Pinpoint the cell where the given text exists, returning its [x, y] midpoint coordinate. 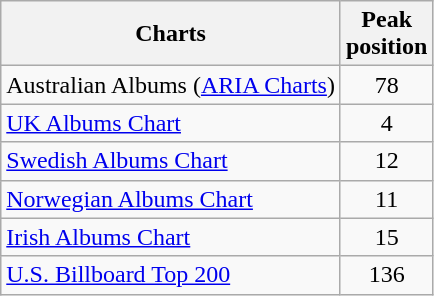
Australian Albums (ARIA Charts) [171, 85]
Swedish Albums Chart [171, 161]
Norwegian Albums Chart [171, 199]
Irish Albums Chart [171, 237]
UK Albums Chart [171, 123]
136 [386, 275]
U.S. Billboard Top 200 [171, 275]
78 [386, 85]
4 [386, 123]
15 [386, 237]
Peakposition [386, 34]
11 [386, 199]
12 [386, 161]
Charts [171, 34]
